Find where the given text appears and provide that cell's center as (x, y) coordinate. 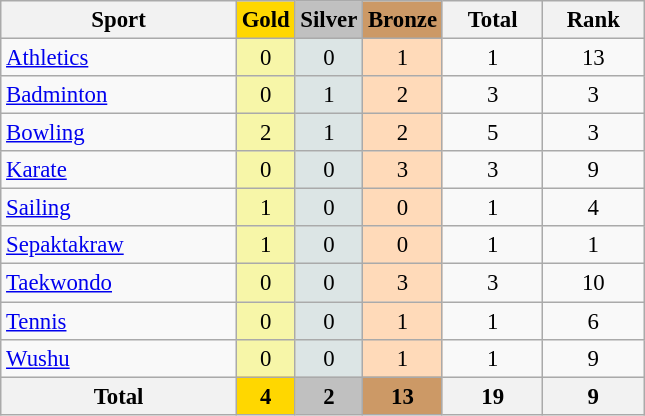
Karate (119, 170)
Bowling (119, 133)
Gold (266, 20)
Silver (329, 20)
6 (594, 321)
Sailing (119, 208)
Athletics (119, 58)
Bronze (403, 20)
Rank (594, 20)
10 (594, 283)
19 (492, 396)
Wushu (119, 358)
Badminton (119, 95)
Sepaktakraw (119, 245)
5 (492, 133)
Tennis (119, 321)
Sport (119, 20)
Taekwondo (119, 283)
